Locate the cell with the specified text and output its [X, Y] center coordinate. 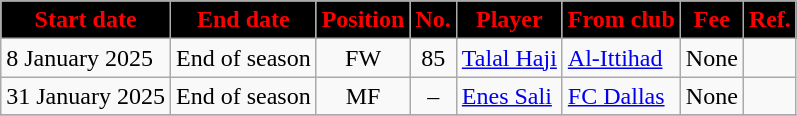
85 [433, 58]
8 January 2025 [86, 58]
Al-Ittihad [621, 58]
FW [363, 58]
Enes Sali [509, 96]
Ref. [770, 20]
Start date [86, 20]
End date [243, 20]
No. [433, 20]
Position [363, 20]
Player [509, 20]
From club [621, 20]
– [433, 96]
Talal Haji [509, 58]
Fee [712, 20]
FC Dallas [621, 96]
31 January 2025 [86, 96]
MF [363, 96]
